Determine the (X, Y) coordinate at the center of the cell enclosing the given text.  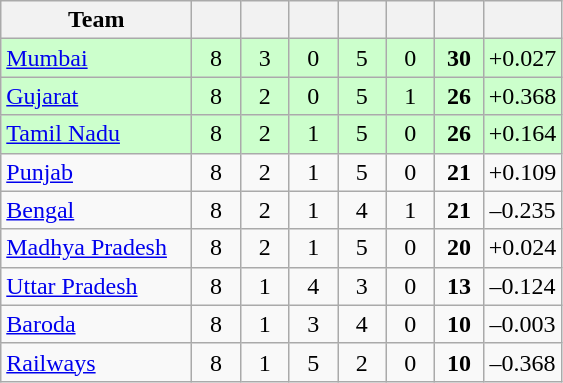
Bengal (96, 210)
20 (460, 248)
+0.109 (522, 172)
+0.368 (522, 96)
–0.368 (522, 362)
Madhya Pradesh (96, 248)
–0.124 (522, 286)
–0.003 (522, 324)
+0.027 (522, 58)
Uttar Pradesh (96, 286)
+0.024 (522, 248)
Tamil Nadu (96, 134)
Mumbai (96, 58)
Gujarat (96, 96)
+0.164 (522, 134)
Team (96, 20)
30 (460, 58)
Punjab (96, 172)
13 (460, 286)
–0.235 (522, 210)
Baroda (96, 324)
Railways (96, 362)
